Find where the given text appears and provide that cell's center as (X, Y) coordinate. 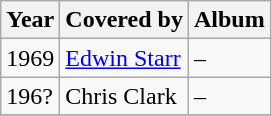
Year (30, 20)
Covered by (124, 20)
Album (229, 20)
196? (30, 96)
1969 (30, 58)
Chris Clark (124, 96)
Edwin Starr (124, 58)
